Return [x, y] of the center of cell containing provided text 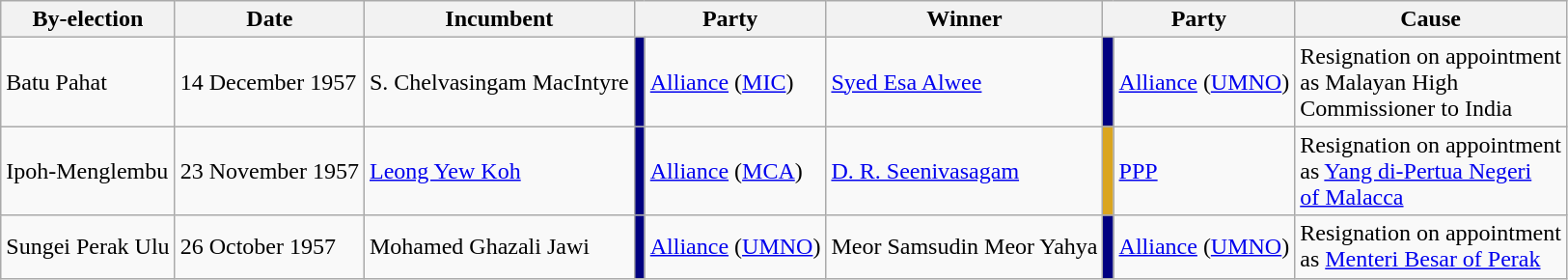
Sungei Perak Ulu [88, 247]
Batu Pahat [88, 82]
Alliance (MIC) [735, 82]
By-election [88, 19]
Cause [1431, 19]
S. Chelvasingam MacIntyre [499, 82]
Winner [965, 19]
14 December 1957 [269, 82]
Leong Yew Koh [499, 171]
23 November 1957 [269, 171]
Alliance (MCA) [735, 171]
Incumbent [499, 19]
Resignation on appointment as Yang di-Pertua Negeriof Malacca [1431, 171]
26 October 1957 [269, 247]
Resignation on appointment as Malayan High Commissioner to India [1431, 82]
D. R. Seenivasagam [965, 171]
Meor Samsudin Meor Yahya [965, 247]
Date [269, 19]
Mohamed Ghazali Jawi [499, 247]
Resignation on appointmentas Menteri Besar of Perak [1431, 247]
PPP [1204, 171]
Ipoh-Menglembu [88, 171]
Syed Esa Alwee [965, 82]
